Return the (x, y) coordinate for the center point of the cell that contains the specified text.  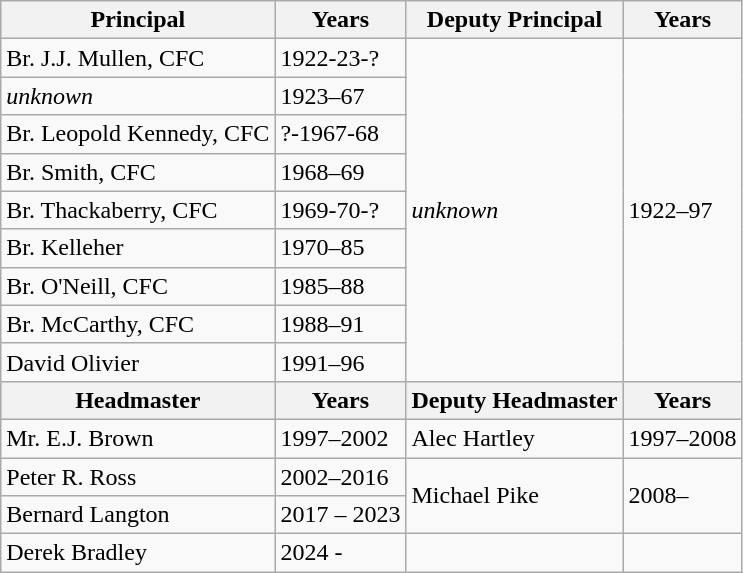
Br. Smith, CFC (138, 172)
Br. McCarthy, CFC (138, 324)
1970–85 (340, 248)
1922-23-? (340, 58)
Br. O'Neill, CFC (138, 286)
1969-70-? (340, 210)
Headmaster (138, 400)
Alec Hartley (514, 438)
2017 – 2023 (340, 515)
2024 - (340, 553)
1997–2002 (340, 438)
1988–91 (340, 324)
2002–2016 (340, 477)
?-1967-68 (340, 134)
Michael Pike (514, 496)
Derek Bradley (138, 553)
Br. Thackaberry, CFC (138, 210)
Deputy Headmaster (514, 400)
1923–67 (340, 96)
Br. Leopold Kennedy, CFC (138, 134)
Peter R. Ross (138, 477)
1922–97 (682, 210)
Principal (138, 20)
David Olivier (138, 362)
1985–88 (340, 286)
1991–96 (340, 362)
Mr. E.J. Brown (138, 438)
2008– (682, 496)
Deputy Principal (514, 20)
Br. Kelleher (138, 248)
1968–69 (340, 172)
1997–2008 (682, 438)
Br. J.J. Mullen, CFC (138, 58)
Bernard Langton (138, 515)
